Locate the cell with the specified text and output its (X, Y) center coordinate. 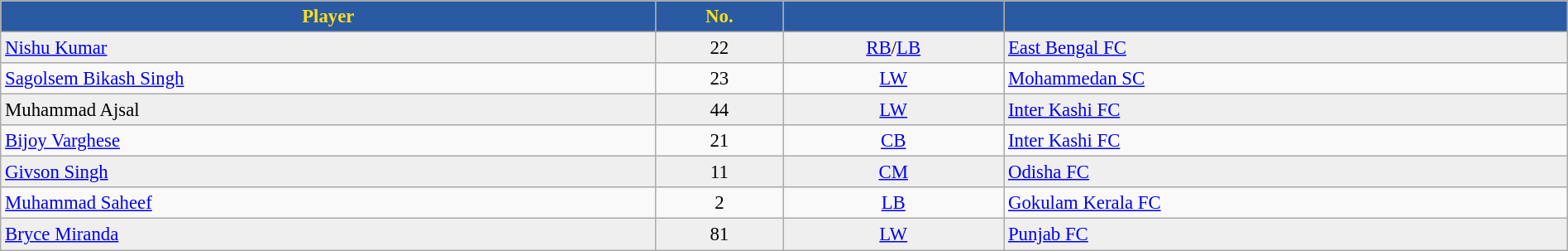
44 (719, 110)
Punjab FC (1286, 234)
Gokulam Kerala FC (1286, 203)
Sagolsem Bikash Singh (328, 79)
22 (719, 48)
21 (719, 141)
Muhammad Saheef (328, 203)
Bijoy Varghese (328, 141)
RB/LB (893, 48)
11 (719, 172)
81 (719, 234)
Nishu Kumar (328, 48)
Odisha FC (1286, 172)
Mohammedan SC (1286, 79)
CM (893, 172)
East Bengal FC (1286, 48)
2 (719, 203)
Player (328, 17)
Givson Singh (328, 172)
Muhammad Ajsal (328, 110)
CB (893, 141)
23 (719, 79)
LB (893, 203)
Bryce Miranda (328, 234)
No. (719, 17)
